For the text-containing cell, return its midpoint in [X, Y] coordinate format. 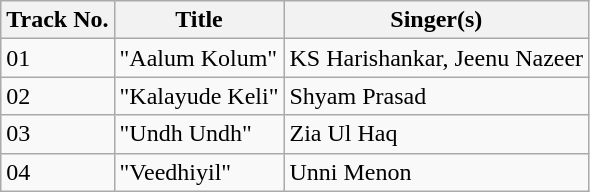
"Undh Undh" [199, 134]
KS Harishankar, Jeenu Nazeer [436, 58]
"Veedhiyil" [199, 172]
03 [58, 134]
Singer(s) [436, 20]
Unni Menon [436, 172]
Track No. [58, 20]
02 [58, 96]
01 [58, 58]
"Aalum Kolum" [199, 58]
Zia Ul Haq [436, 134]
04 [58, 172]
Shyam Prasad [436, 96]
Title [199, 20]
"Kalayude Keli" [199, 96]
